Detect which cell encompasses the target text, then output its [X, Y] center coordinate. 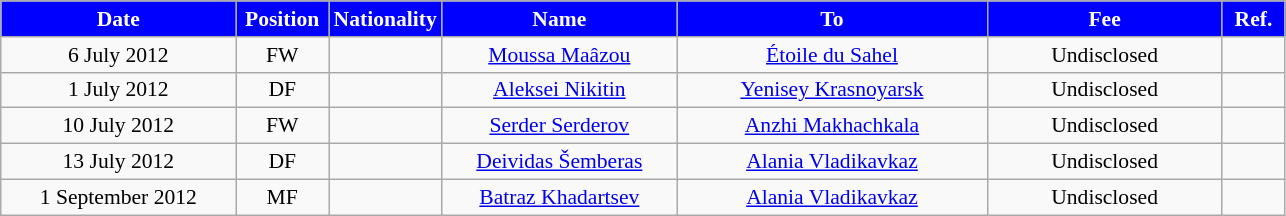
Fee [1104, 19]
1 September 2012 [118, 197]
Aleksei Nikitin [560, 90]
Name [560, 19]
Ref. [1254, 19]
Nationality [384, 19]
Deividas Šemberas [560, 162]
Étoile du Sahel [832, 55]
Serder Serderov [560, 126]
To [832, 19]
Anzhi Makhachkala [832, 126]
Position [282, 19]
Yenisey Krasnoyarsk [832, 90]
6 July 2012 [118, 55]
Moussa Maâzou [560, 55]
10 July 2012 [118, 126]
13 July 2012 [118, 162]
MF [282, 197]
Date [118, 19]
Batraz Khadartsev [560, 197]
1 July 2012 [118, 90]
